Extract the [x, y] coordinate from the center of the cell holding the provided text.  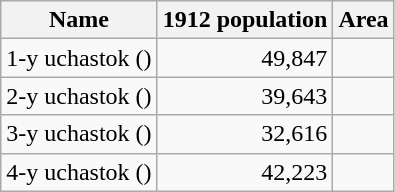
3-y uchastok () [79, 134]
1-y uchastok () [79, 58]
Name [79, 20]
49,847 [245, 58]
1912 population [245, 20]
39,643 [245, 96]
2-y uchastok () [79, 96]
32,616 [245, 134]
42,223 [245, 172]
4-y uchastok () [79, 172]
Area [364, 20]
